Return the [X, Y] coordinate for the center point of the cell that contains the specified text.  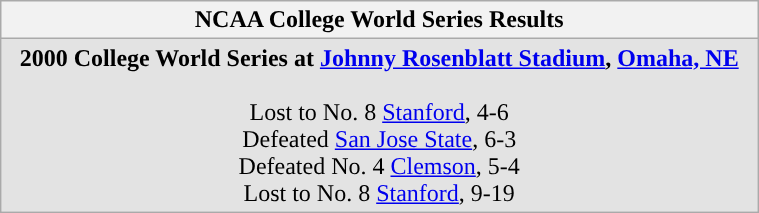
NCAA College World Series Results [380, 20]
